Scan for the cell matching the given text and deliver its [x, y] coordinate at center. 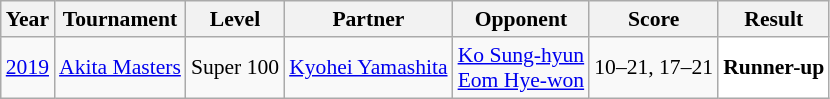
Runner-up [774, 68]
Tournament [120, 19]
Ko Sung-hyun Eom Hye-won [522, 68]
Akita Masters [120, 68]
Opponent [522, 19]
10–21, 17–21 [654, 68]
Level [235, 19]
Score [654, 19]
Result [774, 19]
Year [28, 19]
2019 [28, 68]
Partner [368, 19]
Super 100 [235, 68]
Kyohei Yamashita [368, 68]
